Provide the (X, Y) coordinate of the cell's center where the given text is located.  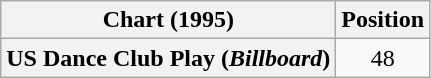
Chart (1995) (168, 20)
48 (383, 58)
Position (383, 20)
US Dance Club Play (Billboard) (168, 58)
